Return the [X, Y] coordinate for the center point of the cell that contains the specified text.  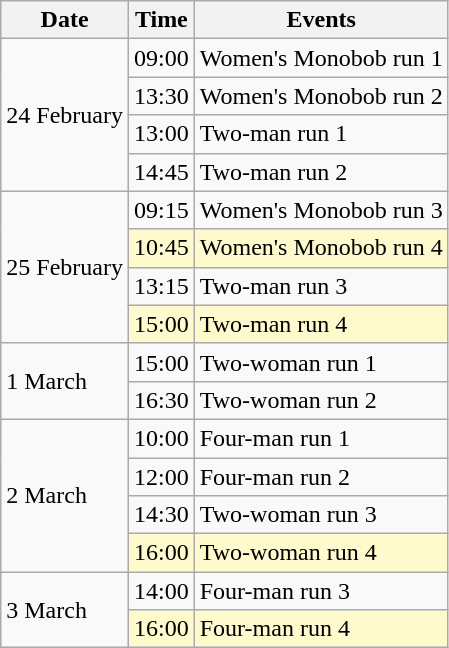
25 February [65, 267]
13:30 [161, 96]
Two-man run 4 [321, 324]
Women's Monobob run 4 [321, 248]
12:00 [161, 477]
Four-man run 2 [321, 477]
14:45 [161, 172]
Two-woman run 4 [321, 553]
14:00 [161, 591]
Two-woman run 2 [321, 400]
Two-woman run 1 [321, 362]
13:15 [161, 286]
24 February [65, 115]
Two-man run 3 [321, 286]
Two-man run 1 [321, 134]
Women's Monobob run 3 [321, 210]
10:00 [161, 438]
Women's Monobob run 1 [321, 58]
Four-man run 1 [321, 438]
Time [161, 20]
2 March [65, 495]
09:00 [161, 58]
Events [321, 20]
Date [65, 20]
Two-man run 2 [321, 172]
13:00 [161, 134]
Two-woman run 3 [321, 515]
16:30 [161, 400]
10:45 [161, 248]
Women's Monobob run 2 [321, 96]
14:30 [161, 515]
09:15 [161, 210]
1 March [65, 381]
Four-man run 4 [321, 629]
3 March [65, 610]
Four-man run 3 [321, 591]
